Output the (X, Y) coordinate of the center of the cell containing the given text.  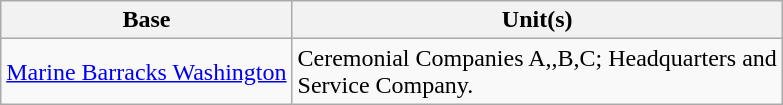
Marine Barracks Washington (146, 72)
Base (146, 20)
Unit(s) (537, 20)
Ceremonial Companies A,,B,C; Headquarters andService Company. (537, 72)
